Provide the [x, y] coordinate of the cell's center where the given text is located.  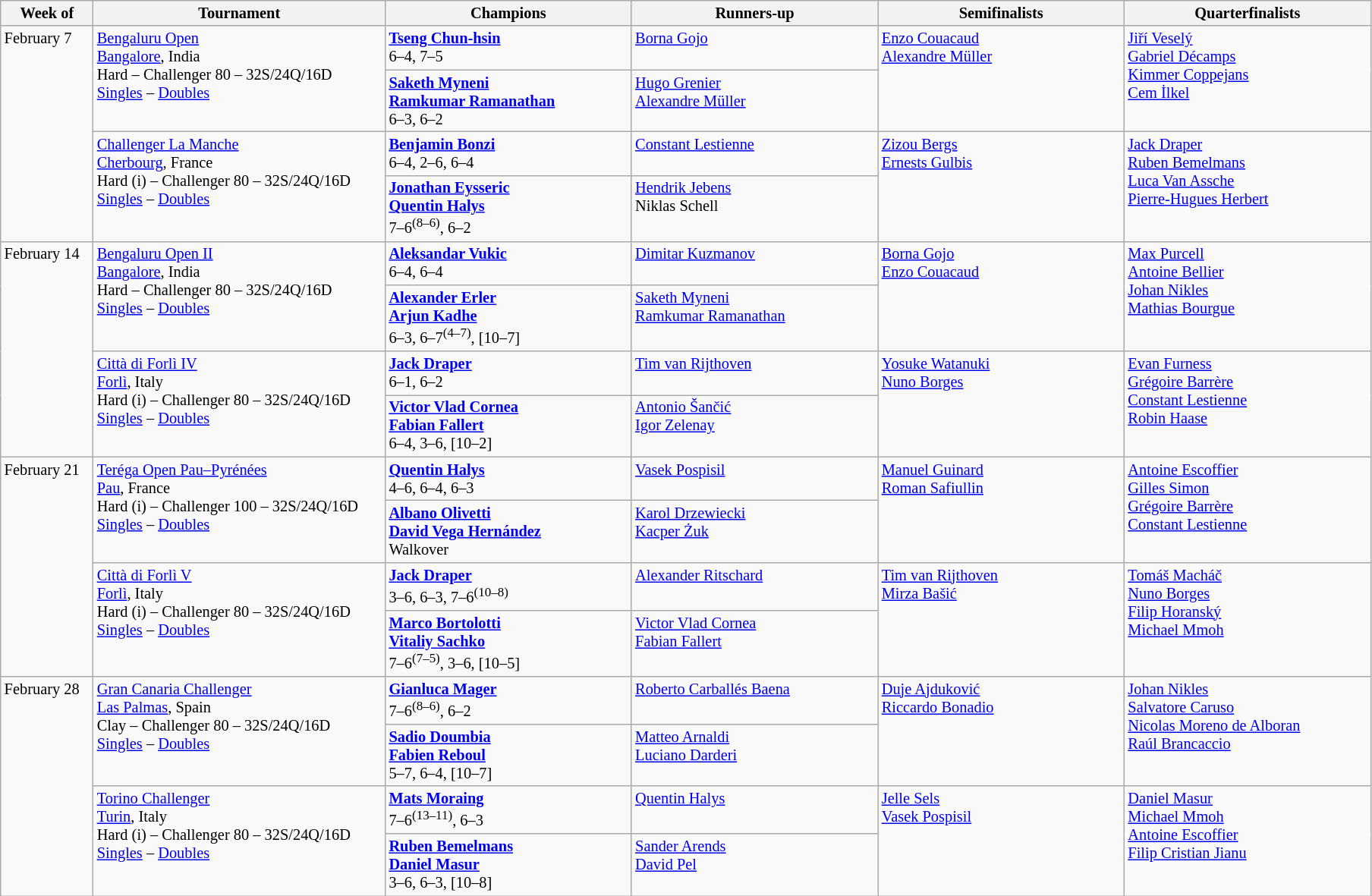
Tournament [240, 13]
Bengaluru Open IIBangalore, India Hard – Challenger 80 – 32S/24Q/16DSingles – Doubles [240, 296]
Torino ChallengerTurin, Italy Hard (i) – Challenger 80 – 32S/24Q/16DSingles – Doubles [240, 841]
Hendrik Jebens Niklas Schell [754, 208]
Saketh Myneni Ramkumar Ramanathan6–3, 6–2 [508, 101]
Jack Draper6–1, 6–2 [508, 373]
Tim van Rijthoven [754, 373]
February 21 [47, 566]
Daniel Masur Michael Mmoh Antoine Escoffier Filip Cristian Jianu [1248, 841]
Tomáš Macháč Nuno Borges Filip Horanský Michael Mmoh [1248, 619]
Sadio Doumbia Fabien Reboul5–7, 6–4, [10–7] [508, 755]
Max Purcell Antoine Bellier Johan Nikles Mathias Bourgue [1248, 296]
Manuel Guinard Roman Safiullin [1002, 510]
Mats Moraing7–6(13–11), 6–3 [508, 810]
Città di Forlì IVForlì, Italy Hard (i) – Challenger 80 – 32S/24Q/16DSingles – Doubles [240, 404]
Vasek Pospisil [754, 479]
Gianluca Mager7–6(8–6), 6–2 [508, 700]
Quentin Halys4–6, 6–4, 6–3 [508, 479]
Bengaluru OpenBangalore, India Hard – Challenger 80 – 32S/24Q/16DSingles – Doubles [240, 79]
Marco Bortolotti Vitaliy Sachko7–6(7–5), 3–6, [10–5] [508, 643]
Antonio Šančić Igor Zelenay [754, 426]
Semifinalists [1002, 13]
February 28 [47, 786]
Teréga Open Pau–PyrénéesPau, France Hard (i) – Challenger 100 – 32S/24Q/16DSingles – Doubles [240, 510]
Victor Vlad Cornea Fabian Fallert [754, 643]
Ruben Bemelmans Daniel Masur3–6, 6–3, [10–8] [508, 865]
Week of [47, 13]
Karol Drzewiecki Kacper Żuk [754, 532]
Yosuke Watanuki Nuno Borges [1002, 404]
Jack Draper Ruben Bemelmans Luca Van Assche Pierre-Hugues Herbert [1248, 187]
Antoine Escoffier Gilles Simon Grégoire Barrère Constant Lestienne [1248, 510]
Borna Gojo [754, 48]
Runners-up [754, 13]
Tim van Rijthoven Mirza Bašić [1002, 619]
Jelle Sels Vasek Pospisil [1002, 841]
Hugo Grenier Alexandre Müller [754, 101]
Quarterfinalists [1248, 13]
Champions [508, 13]
Evan Furness Grégoire Barrère Constant Lestienne Robin Haase [1248, 404]
February 14 [47, 349]
Challenger La MancheCherbourg, France Hard (i) – Challenger 80 – 32S/24Q/16DSingles – Doubles [240, 187]
Jack Draper3–6, 6–3, 7–6(10–8) [508, 586]
Enzo Couacaud Alexandre Müller [1002, 79]
Roberto Carballés Baena [754, 700]
Tseng Chun-hsin6–4, 7–5 [508, 48]
Johan Nikles Salvatore Caruso Nicolas Moreno de Alboran Raúl Brancaccio [1248, 731]
Alexander Erler Arjun Kadhe6–3, 6–7(4–7), [10–7] [508, 319]
Zizou Bergs Ernests Gulbis [1002, 187]
Matteo Arnaldi Luciano Darderi [754, 755]
Gran Canaria ChallengerLas Palmas, Spain Clay – Challenger 80 – 32S/24Q/16DSingles – Doubles [240, 731]
Victor Vlad Cornea Fabian Fallert6–4, 3–6, [10–2] [508, 426]
Constant Lestienne [754, 153]
Quentin Halys [754, 810]
Sander Arends David Pel [754, 865]
Dimitar Kuzmanov [754, 263]
Borna Gojo Enzo Couacaud [1002, 296]
Jonathan Eysseric Quentin Halys7–6(8–6), 6–2 [508, 208]
Saketh Myneni Ramkumar Ramanathan [754, 319]
Jiří Veselý Gabriel Décamps Kimmer Coppejans Cem İlkel [1248, 79]
Benjamin Bonzi6–4, 2–6, 6–4 [508, 153]
Aleksandar Vukic6–4, 6–4 [508, 263]
Albano Olivetti David Vega HernándezWalkover [508, 532]
Duje Ajduković Riccardo Bonadio [1002, 731]
Alexander Ritschard [754, 586]
Città di Forlì VForlì, Italy Hard (i) – Challenger 80 – 32S/24Q/16DSingles – Doubles [240, 619]
February 7 [47, 134]
